Output the (X, Y) coordinate of the center of the cell containing the given text.  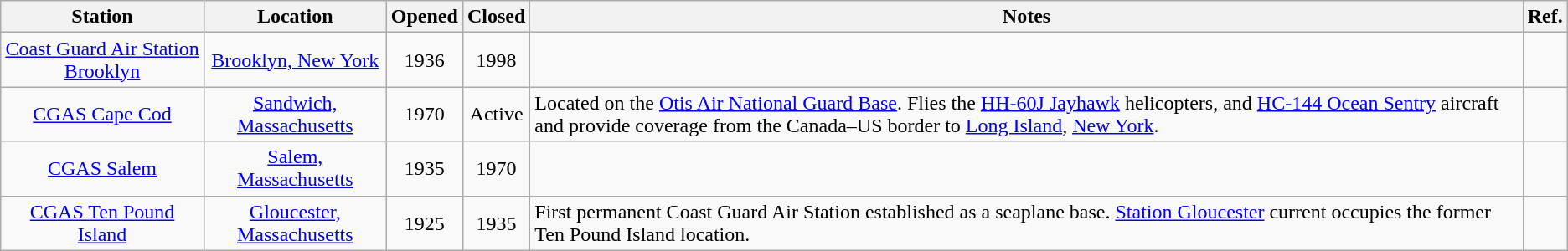
1936 (424, 60)
CGAS Salem (102, 169)
Sandwich, Massachusetts (295, 114)
Opened (424, 17)
Gloucester, Massachusetts (295, 223)
Ref. (1545, 17)
Station (102, 17)
1998 (496, 60)
Brooklyn, New York (295, 60)
First permanent Coast Guard Air Station established as a seaplane base. Station Gloucester current occupies the former Ten Pound Island location. (1027, 223)
CGAS Cape Cod (102, 114)
Notes (1027, 17)
Closed (496, 17)
1925 (424, 223)
CGAS Ten Pound Island (102, 223)
Active (496, 114)
Salem, Massachusetts (295, 169)
Coast Guard Air Station Brooklyn (102, 60)
Location (295, 17)
